Return the (x, y) coordinate for the center point of the cell that contains the specified text.  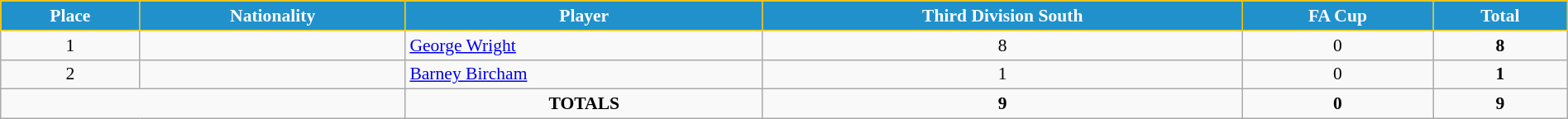
Barney Bircham (584, 74)
Third Division South (1002, 16)
George Wright (584, 45)
Total (1500, 16)
2 (70, 74)
FA Cup (1337, 16)
Nationality (273, 16)
Player (584, 16)
TOTALS (584, 104)
Place (70, 16)
